Determine the (x, y) coordinate at the center of the cell enclosing the given text.  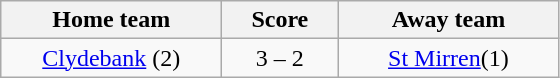
3 – 2 (280, 58)
Away team (448, 20)
St Mirren(1) (448, 58)
Clydebank (2) (112, 58)
Home team (112, 20)
Score (280, 20)
